Output the [X, Y] coordinate of the center of the cell containing the given text.  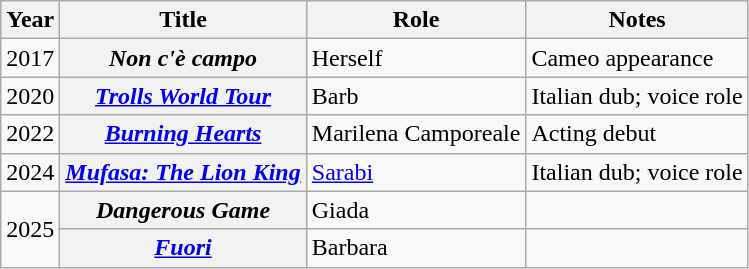
Burning Hearts [183, 134]
2025 [30, 229]
Non c'è campo [183, 58]
Barb [416, 96]
Sarabi [416, 172]
Fuori [183, 248]
Year [30, 20]
Role [416, 20]
Herself [416, 58]
Marilena Camporeale [416, 134]
Notes [637, 20]
Mufasa: The Lion King [183, 172]
Giada [416, 210]
Cameo appearance [637, 58]
2022 [30, 134]
Title [183, 20]
2017 [30, 58]
2020 [30, 96]
Dangerous Game [183, 210]
2024 [30, 172]
Trolls World Tour [183, 96]
Barbara [416, 248]
Acting debut [637, 134]
